Return the (X, Y) coordinate for the center point of the cell that contains the specified text.  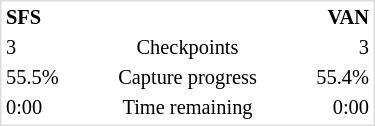
Time remaining (188, 108)
Checkpoints (188, 48)
VAN (325, 18)
SFS (49, 18)
Capture progress (188, 78)
55.5% (49, 78)
55.4% (325, 78)
